Identify which cell holds the provided text, then report its (x, y) central coordinate. 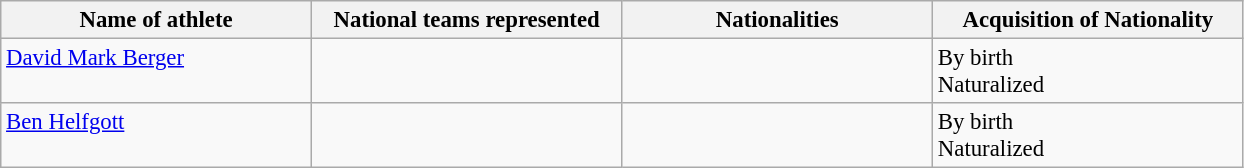
David Mark Berger (156, 72)
Nationalities (778, 20)
National teams represented (466, 20)
Acquisition of Nationality (1088, 20)
Ben Helfgott (156, 136)
Name of athlete (156, 20)
